Pinpoint the cell where the given text exists, returning its [x, y] midpoint coordinate. 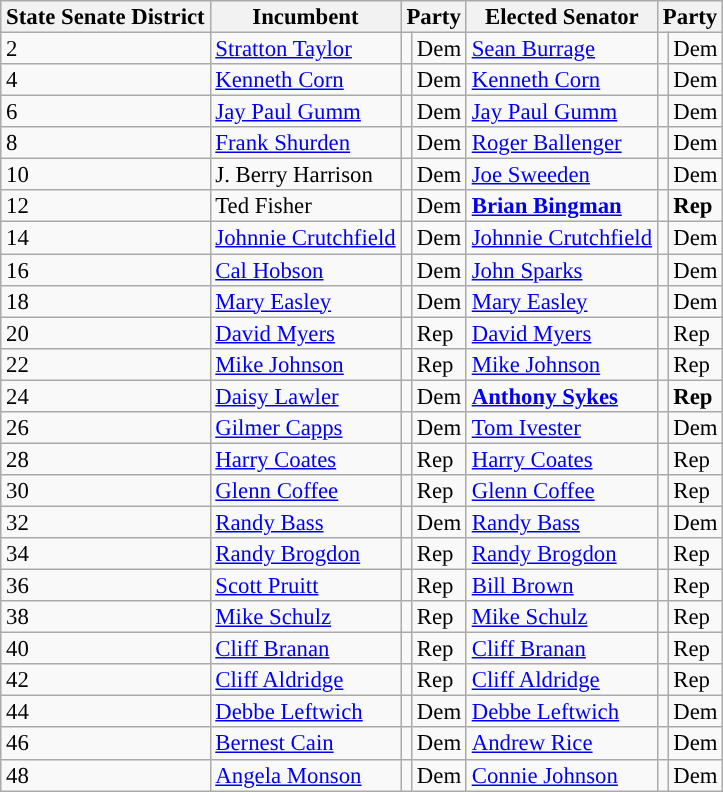
Frank Shurden [306, 143]
40 [106, 649]
State Senate District [106, 17]
24 [106, 396]
30 [106, 491]
J. Berry Harrison [306, 175]
Scott Pruitt [306, 586]
6 [106, 112]
John Sparks [562, 270]
12 [106, 206]
20 [106, 333]
Bill Brown [562, 586]
22 [106, 364]
Angela Monson [306, 775]
4 [106, 80]
Daisy Lawler [306, 396]
Gilmer Capps [306, 428]
26 [106, 428]
46 [106, 744]
Incumbent [306, 17]
8 [106, 143]
Sean Burrage [562, 49]
Brian Bingman [562, 206]
Joe Sweeden [562, 175]
42 [106, 680]
28 [106, 459]
Connie Johnson [562, 775]
Cal Hobson [306, 270]
Roger Ballenger [562, 143]
32 [106, 522]
2 [106, 49]
Anthony Sykes [562, 396]
14 [106, 238]
10 [106, 175]
Andrew Rice [562, 744]
34 [106, 554]
Stratton Taylor [306, 49]
Tom Ivester [562, 428]
44 [106, 712]
36 [106, 586]
Bernest Cain [306, 744]
38 [106, 617]
Elected Senator [562, 17]
48 [106, 775]
Ted Fisher [306, 206]
18 [106, 301]
16 [106, 270]
